Capture the cell that displays the provided text and extract its [X, Y] central coordinate. 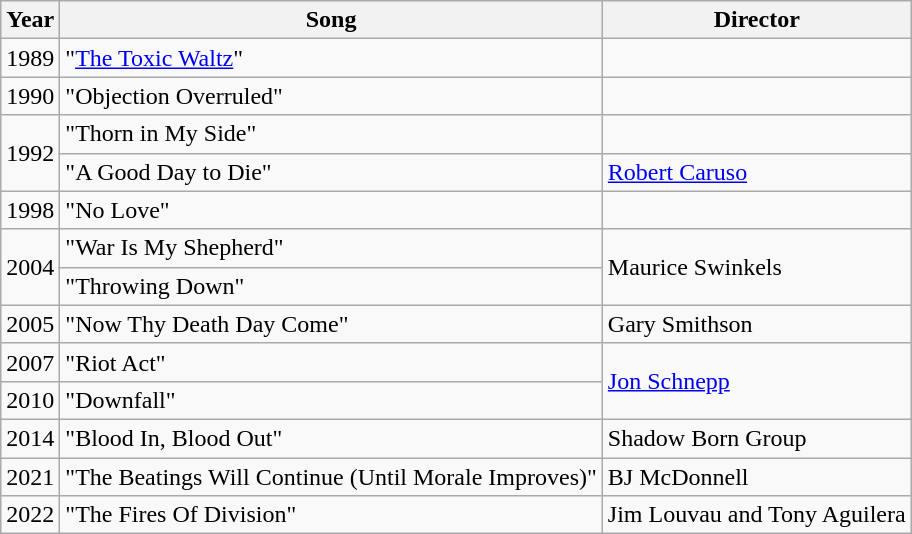
1990 [30, 96]
BJ McDonnell [756, 477]
Maurice Swinkels [756, 267]
"A Good Day to Die" [331, 172]
1998 [30, 210]
Gary Smithson [756, 324]
2005 [30, 324]
1989 [30, 58]
"The Fires Of Division" [331, 515]
2021 [30, 477]
Jim Louvau and Tony Aguilera [756, 515]
Song [331, 20]
2014 [30, 438]
Shadow Born Group [756, 438]
"Blood In, Blood Out" [331, 438]
"Now Thy Death Day Come" [331, 324]
1992 [30, 153]
2010 [30, 400]
"Throwing Down" [331, 286]
"No Love" [331, 210]
Jon Schnepp [756, 381]
2022 [30, 515]
"Objection Overruled" [331, 96]
2007 [30, 362]
"The Toxic Waltz" [331, 58]
Director [756, 20]
Year [30, 20]
"Downfall" [331, 400]
"The Beatings Will Continue (Until Morale Improves)" [331, 477]
Robert Caruso [756, 172]
"War Is My Shepherd" [331, 248]
"Riot Act" [331, 362]
2004 [30, 267]
"Thorn in My Side" [331, 134]
